Identify which cell holds the provided text, then report its (X, Y) central coordinate. 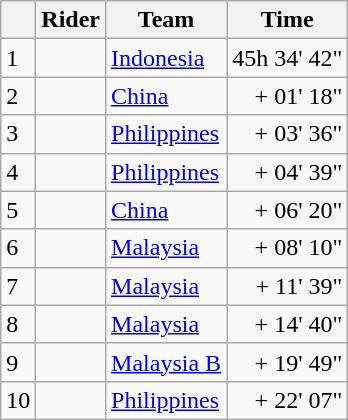
+ 19' 49" (288, 362)
Rider (71, 20)
45h 34' 42" (288, 58)
10 (18, 400)
Team (166, 20)
+ 08' 10" (288, 248)
+ 03' 36" (288, 134)
Indonesia (166, 58)
2 (18, 96)
Malaysia B (166, 362)
+ 01' 18" (288, 96)
+ 22' 07" (288, 400)
+ 06' 20" (288, 210)
6 (18, 248)
4 (18, 172)
8 (18, 324)
+ 04' 39" (288, 172)
9 (18, 362)
+ 14' 40" (288, 324)
Time (288, 20)
+ 11' 39" (288, 286)
7 (18, 286)
1 (18, 58)
3 (18, 134)
5 (18, 210)
